Scan for the cell matching the given text and deliver its (x, y) coordinate at center. 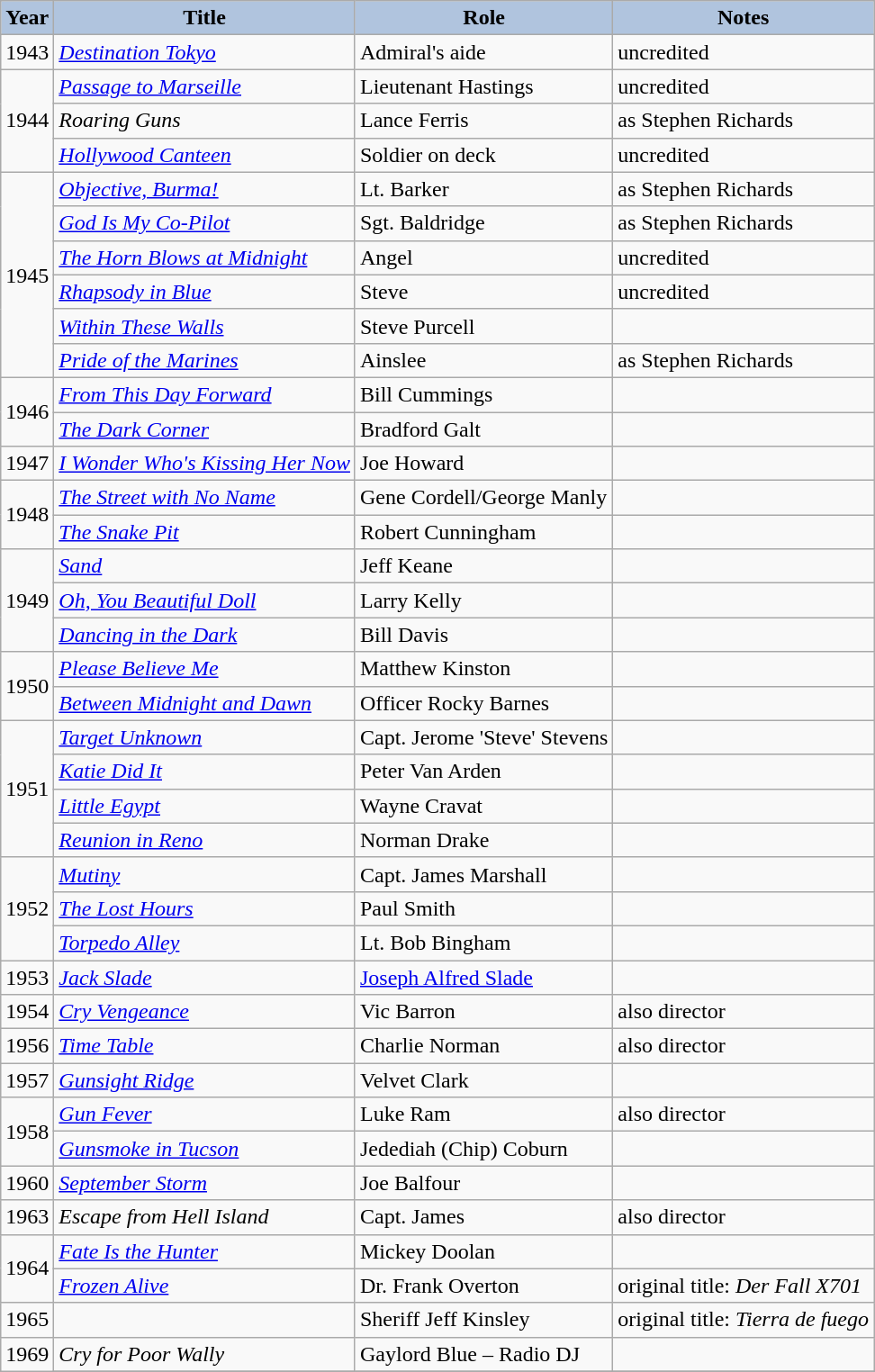
1952 (27, 908)
1944 (27, 121)
Sheriff Jeff Kinsley (483, 1320)
Sand (205, 566)
1947 (27, 464)
Ainslee (483, 360)
1953 (27, 977)
Objective, Burma! (205, 189)
Between Midnight and Dawn (205, 703)
1969 (27, 1354)
1948 (27, 515)
Role (483, 18)
1965 (27, 1320)
1946 (27, 411)
1943 (27, 52)
Notes (744, 18)
God Is My Co-Pilot (205, 223)
Joseph Alfred Slade (483, 977)
Capt. James (483, 1217)
Dr. Frank Overton (483, 1286)
Soldier on deck (483, 155)
The Snake Pit (205, 532)
1949 (27, 600)
Jeff Keane (483, 566)
Escape from Hell Island (205, 1217)
1957 (27, 1080)
Capt. Jerome 'Steve' Stevens (483, 737)
Year (27, 18)
Capt. James Marshall (483, 874)
Mickey Doolan (483, 1251)
Torpedo Alley (205, 943)
1951 (27, 789)
1945 (27, 275)
Dancing in the Dark (205, 635)
Bradford Galt (483, 429)
Gunsight Ridge (205, 1080)
1963 (27, 1217)
Please Believe Me (205, 669)
Sgt. Baldridge (483, 223)
original title: Der Fall X701 (744, 1286)
Joe Balfour (483, 1183)
Velvet Clark (483, 1080)
The Street with No Name (205, 498)
Gaylord Blue – Radio DJ (483, 1354)
Frozen Alive (205, 1286)
Lt. Barker (483, 189)
Luke Ram (483, 1115)
The Dark Corner (205, 429)
Gun Fever (205, 1115)
Gene Cordell/George Manly (483, 498)
original title: Tierra de fuego (744, 1320)
Officer Rocky Barnes (483, 703)
Target Unknown (205, 737)
1964 (27, 1268)
Lance Ferris (483, 121)
Title (205, 18)
Paul Smith (483, 908)
Cry for Poor Wally (205, 1354)
Rhapsody in Blue (205, 292)
Gunsmoke in Tucson (205, 1149)
Admiral's aide (483, 52)
Joe Howard (483, 464)
Charlie Norman (483, 1046)
Katie Did It (205, 772)
1958 (27, 1132)
Jedediah (Chip) Coburn (483, 1149)
Fate Is the Hunter (205, 1251)
Steve (483, 292)
Cry Vengeance (205, 1012)
1960 (27, 1183)
The Lost Hours (205, 908)
Wayne Cravat (483, 806)
Pride of the Marines (205, 360)
The Horn Blows at Midnight (205, 257)
Robert Cunningham (483, 532)
Oh, You Beautiful Doll (205, 600)
Destination Tokyo (205, 52)
I Wonder Who's Kissing Her Now (205, 464)
Norman Drake (483, 840)
Vic Barron (483, 1012)
Mutiny (205, 874)
Hollywood Canteen (205, 155)
1950 (27, 686)
Passage to Marseille (205, 86)
Larry Kelly (483, 600)
September Storm (205, 1183)
From This Day Forward (205, 394)
Within These Walls (205, 326)
Angel (483, 257)
Reunion in Reno (205, 840)
Bill Davis (483, 635)
Jack Slade (205, 977)
Little Egypt (205, 806)
Steve Purcell (483, 326)
1954 (27, 1012)
Lt. Bob Bingham (483, 943)
Peter Van Arden (483, 772)
Lieutenant Hastings (483, 86)
1956 (27, 1046)
Matthew Kinston (483, 669)
Bill Cummings (483, 394)
Time Table (205, 1046)
Roaring Guns (205, 121)
